Return (x, y) of the center of cell containing provided text 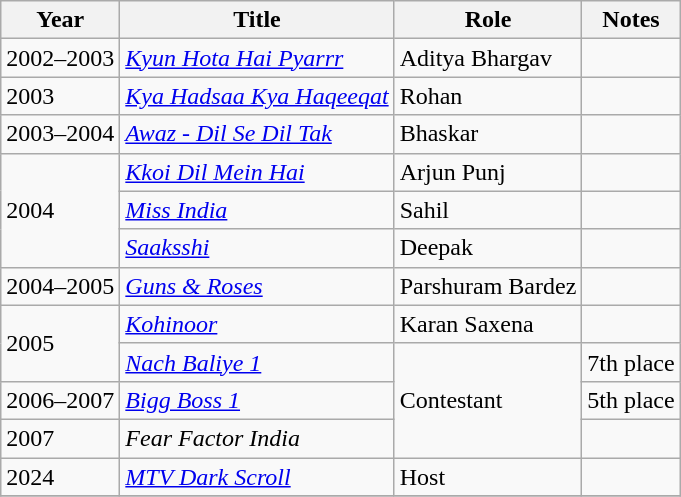
2003 (60, 96)
Rohan (488, 96)
Bigg Boss 1 (257, 400)
Kohinoor (257, 324)
5th place (631, 400)
2024 (60, 477)
Sahil (488, 210)
2004–2005 (60, 286)
Deepak (488, 248)
Fear Factor India (257, 438)
Miss India (257, 210)
MTV Dark Scroll (257, 477)
Role (488, 20)
Saaksshi (257, 248)
2007 (60, 438)
2005 (60, 343)
Aditya Bhargav (488, 58)
Kya Hadsaa Kya Haqeeqat (257, 96)
2006–2007 (60, 400)
Nach Baliye 1 (257, 362)
2002–2003 (60, 58)
7th place (631, 362)
2004 (60, 210)
Contestant (488, 400)
Parshuram Bardez (488, 286)
Arjun Punj (488, 172)
Notes (631, 20)
Awaz - Dil Se Dil Tak (257, 134)
Guns & Roses (257, 286)
Bhaskar (488, 134)
Karan Saxena (488, 324)
Year (60, 20)
Kyun Hota Hai Pyarrr (257, 58)
Title (257, 20)
2003–2004 (60, 134)
Host (488, 477)
Kkoi Dil Mein Hai (257, 172)
